Capture the cell that displays the provided text and extract its [x, y] central coordinate. 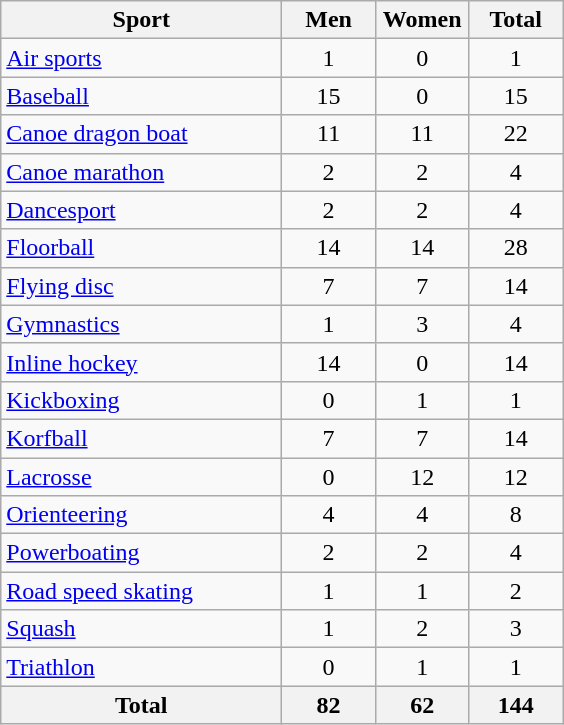
Squash [142, 629]
22 [516, 134]
28 [516, 248]
Triathlon [142, 667]
Flying disc [142, 286]
Canoe marathon [142, 172]
Floorball [142, 248]
Korfball [142, 438]
Gymnastics [142, 324]
8 [516, 515]
62 [422, 705]
Inline hockey [142, 362]
Baseball [142, 96]
Men [329, 20]
Women [422, 20]
Air sports [142, 58]
Road speed skating [142, 591]
Dancesport [142, 210]
Powerboating [142, 553]
Orienteering [142, 515]
Sport [142, 20]
Kickboxing [142, 400]
82 [329, 705]
Lacrosse [142, 477]
Canoe dragon boat [142, 134]
144 [516, 705]
